Extract the (x, y) coordinate from the center of the cell holding the provided text.  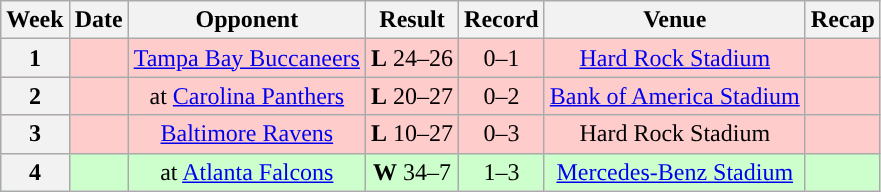
L 24–26 (412, 58)
L 10–27 (412, 134)
1–3 (502, 172)
0–2 (502, 96)
0–3 (502, 134)
Baltimore Ravens (246, 134)
Record (502, 20)
Result (412, 20)
2 (35, 96)
Bank of America Stadium (674, 96)
Week (35, 20)
1 (35, 58)
W 34–7 (412, 172)
Mercedes-Benz Stadium (674, 172)
at Atlanta Falcons (246, 172)
Venue (674, 20)
3 (35, 134)
0–1 (502, 58)
Tampa Bay Buccaneers (246, 58)
Date (98, 20)
4 (35, 172)
at Carolina Panthers (246, 96)
L 20–27 (412, 96)
Recap (842, 20)
Opponent (246, 20)
